Search for the cell housing the specified text and yield its (X, Y) center coordinate. 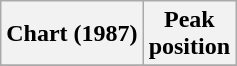
Peakposition (189, 34)
Chart (1987) (72, 34)
